Return (x, y) of the center of cell containing provided text 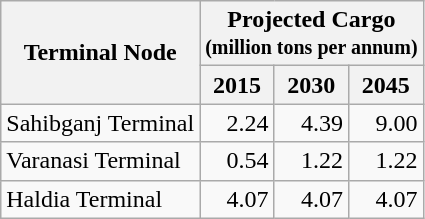
0.54 (237, 161)
2045 (386, 85)
2015 (237, 85)
Sahibganj Terminal (100, 123)
Projected Cargo(million tons per annum) (312, 34)
9.00 (386, 123)
Varanasi Terminal (100, 161)
2030 (311, 85)
Terminal Node (100, 52)
Haldia Terminal (100, 199)
2.24 (237, 123)
4.39 (311, 123)
